Capture the cell that displays the provided text and extract its (x, y) central coordinate. 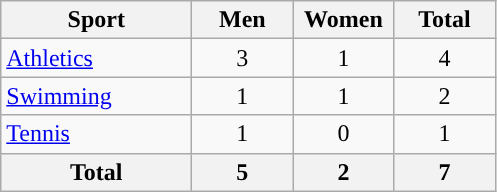
5 (242, 172)
Swimming (96, 96)
Men (242, 20)
7 (444, 172)
4 (444, 58)
3 (242, 58)
Athletics (96, 58)
Sport (96, 20)
Tennis (96, 134)
Women (344, 20)
0 (344, 134)
